For the text-containing cell, return its midpoint in [X, Y] coordinate format. 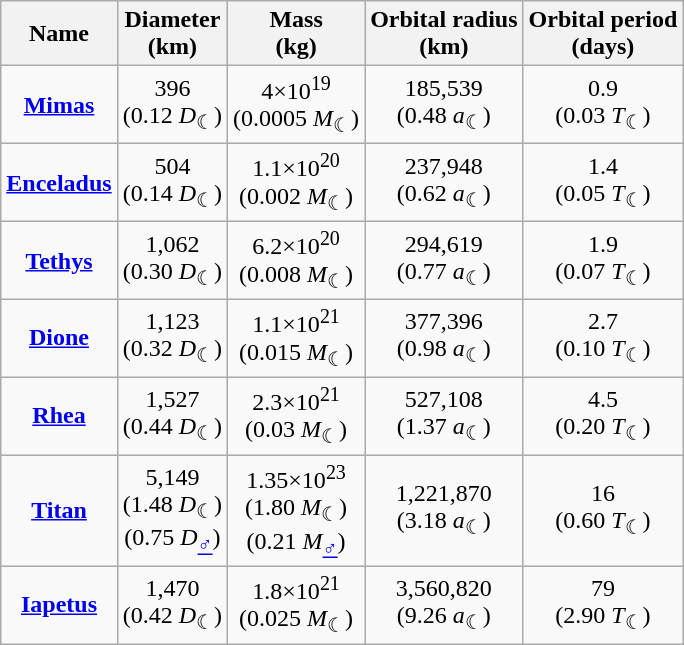
1,062(0.30 D☾) [172, 260]
1.8×1021(0.025 M☾) [296, 605]
1,527(0.44 D☾) [172, 416]
294,619(0.77 a☾) [444, 260]
1.1×1020(0.002 M☾) [296, 183]
1.1×1021(0.015 M☾) [296, 338]
1,470(0.42 D☾) [172, 605]
1.9(0.07 T☾) [603, 260]
2.3×1021(0.03 M☾) [296, 416]
527,108(1.37 a☾) [444, 416]
Iapetus [59, 605]
5,149(1.48 D☾)(0.75 D♂) [172, 510]
16(0.60 T☾) [603, 510]
396(0.12 D☾) [172, 105]
Dione [59, 338]
0.9(0.03 T☾) [603, 105]
Mass(kg) [296, 34]
3,560,820(9.26 a☾) [444, 605]
237,948(0.62 a☾) [444, 183]
2.7(0.10 T☾) [603, 338]
Name [59, 34]
4.5(0.20 T☾) [603, 416]
504(0.14 D☾) [172, 183]
Tethys [59, 260]
Orbital period(days) [603, 34]
1.4(0.05 T☾) [603, 183]
Orbital radius(km) [444, 34]
6.2×1020(0.008 M☾) [296, 260]
Enceladus [59, 183]
377,396(0.98 a☾) [444, 338]
79(2.90 T☾) [603, 605]
Rhea [59, 416]
1,221,870(3.18 a☾) [444, 510]
Titan [59, 510]
Mimas [59, 105]
1,123(0.32 D☾) [172, 338]
Diameter(km) [172, 34]
185,539(0.48 a☾) [444, 105]
1.35×1023(1.80 M☾)(0.21 M♂) [296, 510]
4×1019(0.0005 M☾) [296, 105]
